Return [X, Y] of the center of cell containing provided text 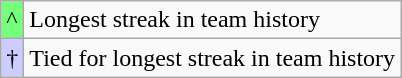
Longest streak in team history [212, 20]
Tied for longest streak in team history [212, 58]
^ [12, 20]
† [12, 58]
